Find where the given text appears and provide that cell's center as [x, y] coordinate. 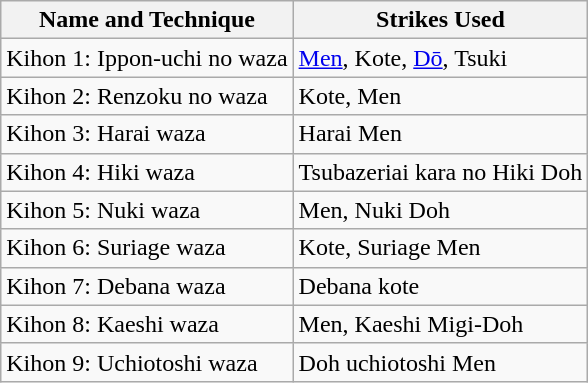
Kihon 4: Hiki waza [147, 172]
Men, Kaeshi Migi-Doh [440, 324]
Kihon 9: Uchiotoshi waza [147, 362]
Kote, Suriage Men [440, 248]
Kihon 5: Nuki waza [147, 210]
Harai Men [440, 134]
Kihon 3: Harai waza [147, 134]
Doh uchiotoshi Men [440, 362]
Debana kote [440, 286]
Tsubazeriai kara no Hiki Doh [440, 172]
Kihon 8: Kaeshi waza [147, 324]
Kihon 7: Debana waza [147, 286]
Kote, Men [440, 96]
Men, Kote, Dō, Tsuki [440, 58]
Kihon 2: Renzoku no waza [147, 96]
Kihon 6: Suriage waza [147, 248]
Kihon 1: Ippon-uchi no waza [147, 58]
Name and Technique [147, 20]
Men, Nuki Doh [440, 210]
Strikes Used [440, 20]
